From the cell containing the given text, extract its center point as (X, Y) coordinate. 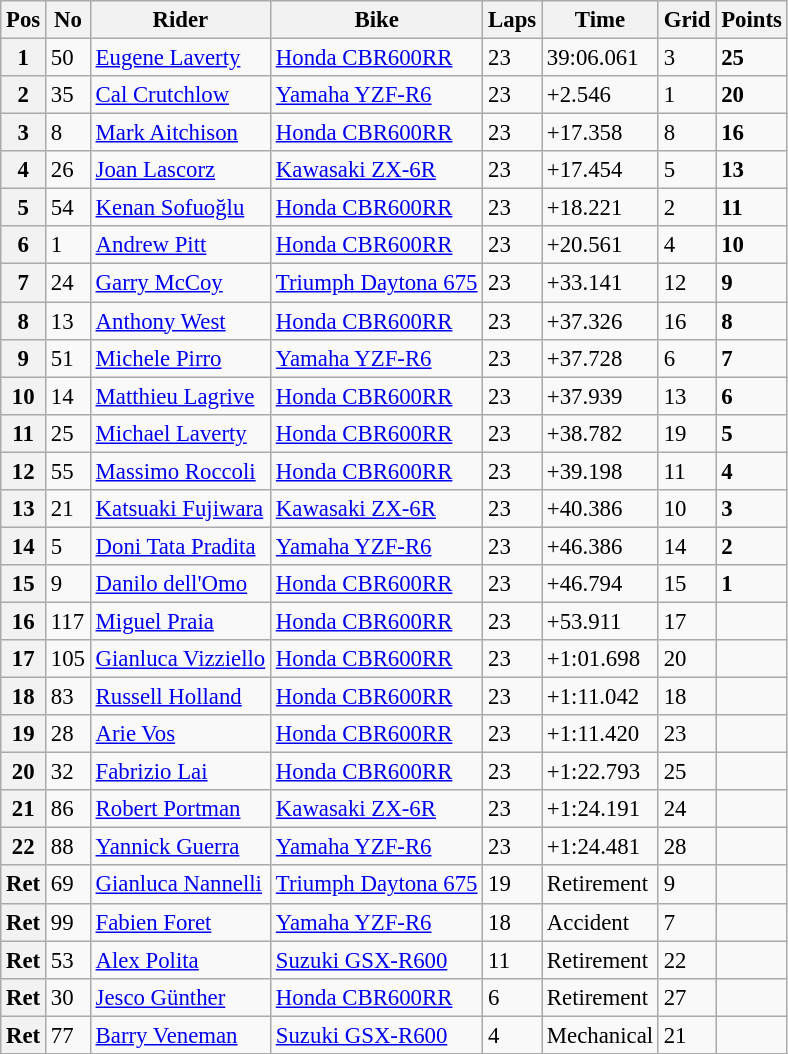
Gianluca Nannelli (180, 885)
53 (68, 960)
+38.782 (600, 433)
+18.221 (600, 208)
69 (68, 885)
Laps (512, 20)
Garry McCoy (180, 283)
Anthony West (180, 321)
39:06.061 (600, 58)
Mechanical (600, 1035)
+20.561 (600, 245)
Yannick Guerra (180, 847)
+1:24.481 (600, 847)
Cal Crutchlow (180, 95)
Mark Aitchison (180, 133)
30 (68, 997)
Massimo Roccoli (180, 471)
Pos (24, 20)
Russell Holland (180, 697)
+2.546 (600, 95)
Accident (600, 922)
105 (68, 659)
Doni Tata Pradita (180, 546)
Joan Lascorz (180, 170)
27 (686, 997)
Jesco Günther (180, 997)
+1:24.191 (600, 809)
117 (68, 621)
+37.939 (600, 396)
83 (68, 697)
Matthieu Lagrive (180, 396)
+1:11.420 (600, 734)
88 (68, 847)
Michael Laverty (180, 433)
32 (68, 772)
Arie Vos (180, 734)
Andrew Pitt (180, 245)
Grid (686, 20)
35 (68, 95)
55 (68, 471)
Rider (180, 20)
Eugene Laverty (180, 58)
+17.454 (600, 170)
Fabien Foret (180, 922)
+40.386 (600, 509)
86 (68, 809)
99 (68, 922)
Danilo dell'Omo (180, 584)
No (68, 20)
+37.728 (600, 358)
Barry Veneman (180, 1035)
Robert Portman (180, 809)
Gianluca Vizziello (180, 659)
+1:22.793 (600, 772)
26 (68, 170)
+46.386 (600, 546)
Time (600, 20)
Bike (377, 20)
+53.911 (600, 621)
50 (68, 58)
+1:11.042 (600, 697)
Miguel Praia (180, 621)
Fabrizio Lai (180, 772)
Katsuaki Fujiwara (180, 509)
+37.326 (600, 321)
Alex Polita (180, 960)
+33.141 (600, 283)
+17.358 (600, 133)
54 (68, 208)
Kenan Sofuoğlu (180, 208)
77 (68, 1035)
+39.198 (600, 471)
+46.794 (600, 584)
+1:01.698 (600, 659)
51 (68, 358)
Michele Pirro (180, 358)
Points (752, 20)
